From the cell containing the given text, extract its center point as (x, y) coordinate. 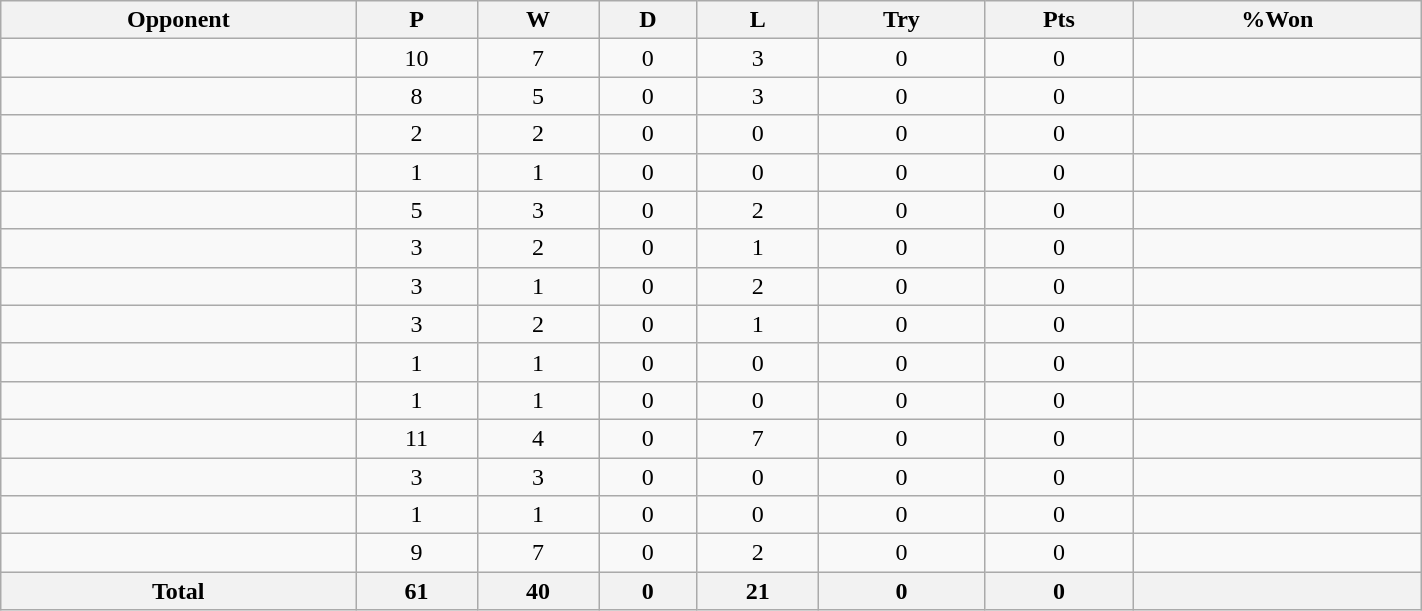
11 (416, 438)
21 (758, 591)
61 (416, 591)
Opponent (178, 20)
4 (538, 438)
P (416, 20)
W (538, 20)
Pts (1058, 20)
Total (178, 591)
40 (538, 591)
10 (416, 58)
9 (416, 553)
L (758, 20)
Try (901, 20)
%Won (1277, 20)
D (648, 20)
8 (416, 96)
